Provide the (x, y) coordinate of the cell's center where the given text is located.  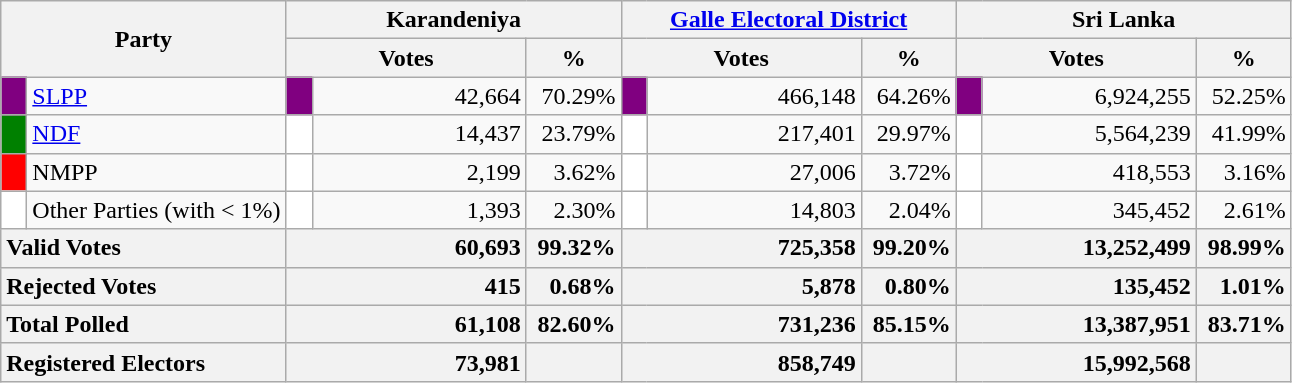
731,236 (741, 324)
Galle Electoral District (788, 20)
418,553 (1089, 172)
2,199 (419, 172)
Other Parties (with < 1%) (156, 210)
1.01% (1244, 286)
73,981 (406, 362)
27,006 (754, 172)
85.15% (908, 324)
15,992,568 (1076, 362)
64.26% (908, 96)
858,749 (741, 362)
Total Polled (144, 324)
Registered Electors (144, 362)
42,664 (419, 96)
29.97% (908, 134)
70.29% (574, 96)
2.30% (574, 210)
14,803 (754, 210)
13,252,499 (1076, 248)
3.16% (1244, 172)
5,878 (741, 286)
Sri Lanka (1124, 20)
98.99% (1244, 248)
2.61% (1244, 210)
SLPP (156, 96)
Valid Votes (144, 248)
Party (144, 39)
13,387,951 (1076, 324)
Rejected Votes (144, 286)
5,564,239 (1089, 134)
82.60% (574, 324)
23.79% (574, 134)
NDF (156, 134)
217,401 (754, 134)
0.68% (574, 286)
NMPP (156, 172)
99.20% (908, 248)
99.32% (574, 248)
52.25% (1244, 96)
466,148 (754, 96)
Karandeniya (454, 20)
83.71% (1244, 324)
0.80% (908, 286)
415 (406, 286)
6,924,255 (1089, 96)
1,393 (419, 210)
3.72% (908, 172)
14,437 (419, 134)
725,358 (741, 248)
345,452 (1089, 210)
60,693 (406, 248)
2.04% (908, 210)
135,452 (1076, 286)
3.62% (574, 172)
41.99% (1244, 134)
61,108 (406, 324)
